Return the (X, Y) coordinate for the center point of the cell that contains the specified text.  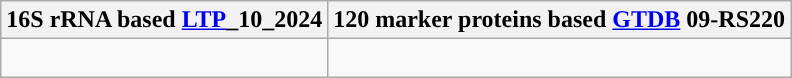
120 marker proteins based GTDB 09-RS220 (560, 20)
16S rRNA based LTP_10_2024 (164, 20)
